Detect which cell encompasses the target text, then output its (x, y) center coordinate. 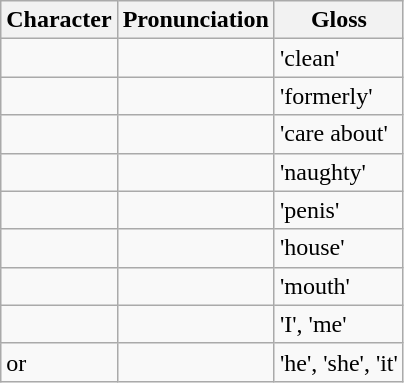
'he', 'she', 'it' (338, 362)
Pronunciation (196, 20)
'care about' (338, 134)
'I', 'me' (338, 324)
'house' (338, 248)
'naughty' (338, 172)
Gloss (338, 20)
Character (59, 20)
'penis' (338, 210)
'clean' (338, 58)
'formerly' (338, 96)
or (59, 362)
'mouth' (338, 286)
